Find where the given text appears and provide that cell's center as (x, y) coordinate. 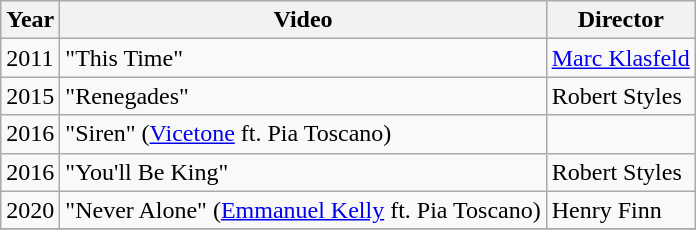
2015 (30, 96)
"Siren" (Vicetone ft. Pia Toscano) (303, 134)
"Never Alone" (Emmanuel Kelly ft. Pia Toscano) (303, 210)
2020 (30, 210)
"You'll Be King" (303, 172)
Video (303, 20)
Director (620, 20)
2011 (30, 58)
Henry Finn (620, 210)
"Renegades" (303, 96)
Year (30, 20)
"This Time" (303, 58)
Marc Klasfeld (620, 58)
